Search for the cell housing the specified text and yield its [x, y] center coordinate. 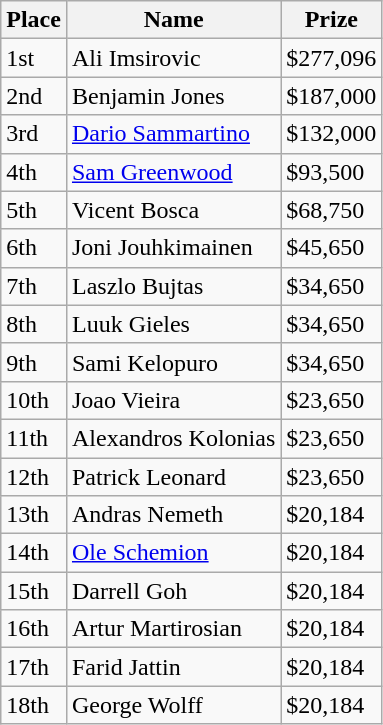
Andras Nemeth [173, 515]
Vicent Bosca [173, 210]
15th [34, 591]
11th [34, 438]
Joni Jouhkimainen [173, 248]
1st [34, 58]
18th [34, 705]
Ole Schemion [173, 553]
4th [34, 172]
Dario Sammartino [173, 134]
13th [34, 515]
$93,500 [332, 172]
9th [34, 362]
Sam Greenwood [173, 172]
8th [34, 324]
14th [34, 553]
12th [34, 477]
Farid Jattin [173, 667]
Name [173, 20]
Artur Martirosian [173, 629]
$132,000 [332, 134]
Prize [332, 20]
Laszlo Bujtas [173, 286]
10th [34, 400]
George Wolff [173, 705]
16th [34, 629]
Luuk Gieles [173, 324]
$68,750 [332, 210]
Place [34, 20]
2nd [34, 96]
3rd [34, 134]
17th [34, 667]
Sami Kelopuro [173, 362]
$187,000 [332, 96]
Darrell Goh [173, 591]
7th [34, 286]
5th [34, 210]
$277,096 [332, 58]
Alexandros Kolonias [173, 438]
$45,650 [332, 248]
6th [34, 248]
Benjamin Jones [173, 96]
Ali Imsirovic [173, 58]
Joao Vieira [173, 400]
Patrick Leonard [173, 477]
